Return (X, Y) of the center of cell containing provided text 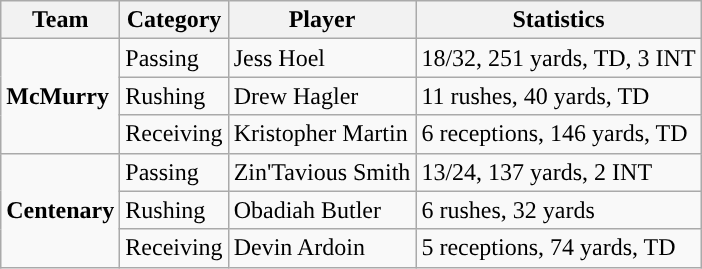
Team (60, 20)
Category (174, 20)
5 receptions, 74 yards, TD (558, 248)
McMurry (60, 96)
Devin Ardoin (322, 248)
Jess Hoel (322, 58)
13/24, 137 yards, 2 INT (558, 172)
Player (322, 20)
18/32, 251 yards, TD, 3 INT (558, 58)
Statistics (558, 20)
Zin'Tavious Smith (322, 172)
Obadiah Butler (322, 210)
Centenary (60, 210)
Kristopher Martin (322, 134)
Drew Hagler (322, 96)
11 rushes, 40 yards, TD (558, 96)
6 receptions, 146 yards, TD (558, 134)
6 rushes, 32 yards (558, 210)
